Locate the cell with the specified text and output its (X, Y) center coordinate. 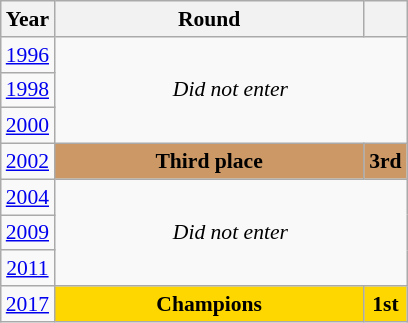
2004 (28, 197)
Year (28, 19)
2017 (28, 304)
1998 (28, 90)
2009 (28, 233)
Third place (209, 162)
Champions (209, 304)
2000 (28, 126)
2002 (28, 162)
3rd (386, 162)
1st (386, 304)
2011 (28, 269)
Round (209, 19)
1996 (28, 55)
